Identify which cell holds the provided text, then report its (X, Y) central coordinate. 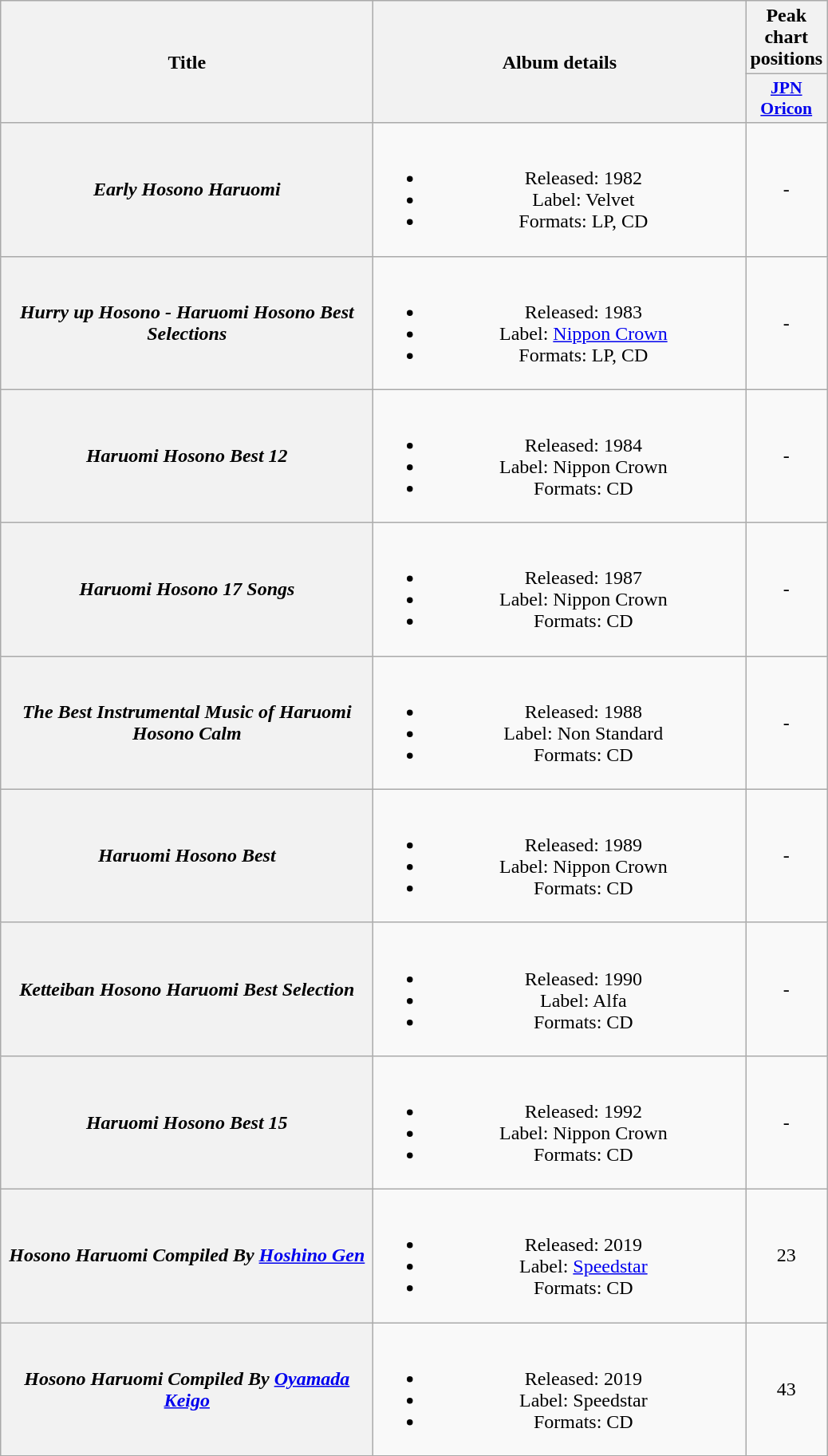
Ketteiban Hosono Haruomi Best Selection (187, 989)
23 (787, 1256)
Released: 1988Label: Non StandardFormats: CD (560, 723)
43 (787, 1390)
Released: 1990Label: AlfaFormats: CD (560, 989)
Early Hosono Haruomi (187, 190)
Haruomi Hosono Best (187, 855)
Haruomi Hosono Best 15 (187, 1122)
The Best Instrumental Music of Haruomi Hosono Calm (187, 723)
Released: 1984Label: Nippon CrownFormats: CD (560, 456)
Peak chart positions (787, 37)
Album details (560, 62)
Released: 1983Label: Nippon CrownFormats: LP, CD (560, 322)
Haruomi Hosono 17 Songs (187, 589)
Released: 1982Label: VelvetFormats: LP, CD (560, 190)
Hurry up Hosono - Haruomi Hosono Best Selections (187, 322)
Released: 1987Label: Nippon CrownFormats: CD (560, 589)
Hosono Haruomi Compiled By Oyamada Keigo (187, 1390)
Title (187, 62)
Released: 1992Label: Nippon CrownFormats: CD (560, 1122)
Hosono Haruomi Compiled By Hoshino Gen (187, 1256)
Haruomi Hosono Best 12 (187, 456)
Released: 1989Label: Nippon CrownFormats: CD (560, 855)
JPNOricon (787, 99)
